Detect which cell encompasses the target text, then output its [X, Y] center coordinate. 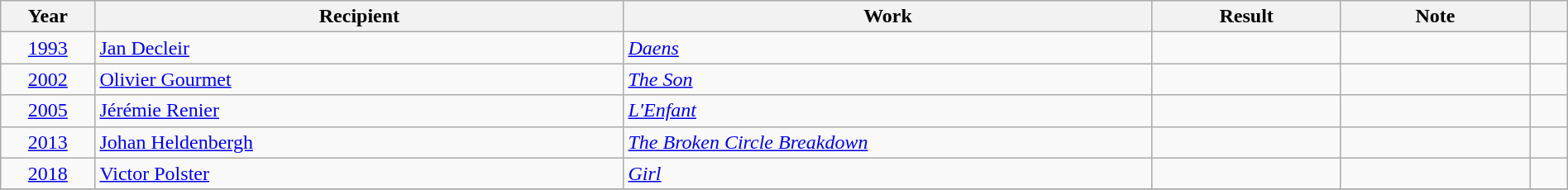
Olivier Gourmet [359, 79]
2013 [48, 142]
Johan Heldenbergh [359, 142]
2018 [48, 173]
1993 [48, 48]
The Broken Circle Breakdown [888, 142]
Work [888, 17]
L'Enfant [888, 111]
2002 [48, 79]
The Son [888, 79]
2005 [48, 111]
Jérémie Renier [359, 111]
Victor Polster [359, 173]
Recipient [359, 17]
Year [48, 17]
Daens [888, 48]
Result [1246, 17]
Girl [888, 173]
Note [1435, 17]
Jan Decleir [359, 48]
